Locate the cell with the specified text and output its [X, Y] center coordinate. 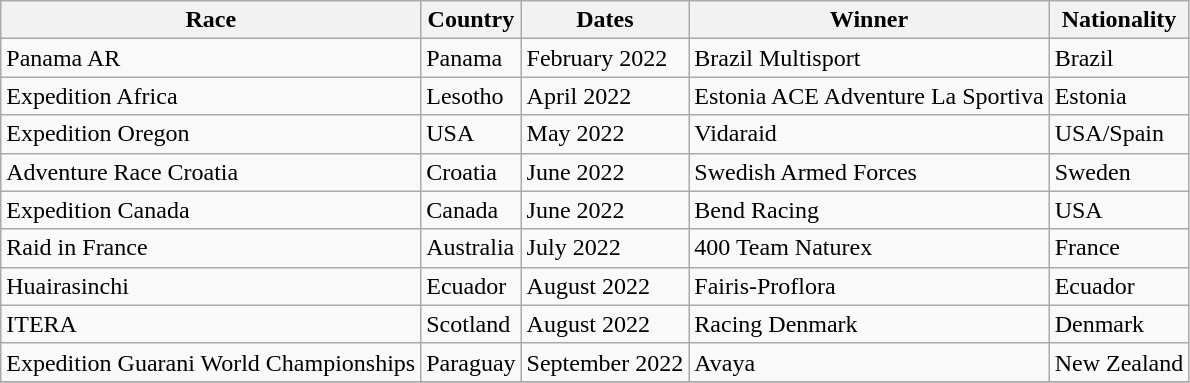
Scotland [471, 324]
Nationality [1119, 20]
Lesotho [471, 96]
Racing Denmark [869, 324]
Panama AR [211, 58]
Expedition Oregon [211, 134]
Vidaraid [869, 134]
Expedition Africa [211, 96]
May 2022 [605, 134]
Denmark [1119, 324]
Fairis-Proflora [869, 286]
Panama [471, 58]
Raid in France [211, 248]
February 2022 [605, 58]
Huairasinchi [211, 286]
Estonia ACE Adventure La Sportiva [869, 96]
April 2022 [605, 96]
Swedish Armed Forces [869, 172]
ITERA [211, 324]
Australia [471, 248]
New Zealand [1119, 362]
Avaya [869, 362]
France [1119, 248]
Paraguay [471, 362]
Expedition Guarani World Championships [211, 362]
July 2022 [605, 248]
Bend Racing [869, 210]
400 Team Naturex [869, 248]
Brazil Multisport [869, 58]
Winner [869, 20]
Brazil [1119, 58]
Adventure Race Croatia [211, 172]
USA/Spain [1119, 134]
September 2022 [605, 362]
Expedition Canada [211, 210]
Sweden [1119, 172]
Croatia [471, 172]
Dates [605, 20]
Estonia [1119, 96]
Canada [471, 210]
Country [471, 20]
Race [211, 20]
